Search for the cell housing the specified text and yield its [x, y] center coordinate. 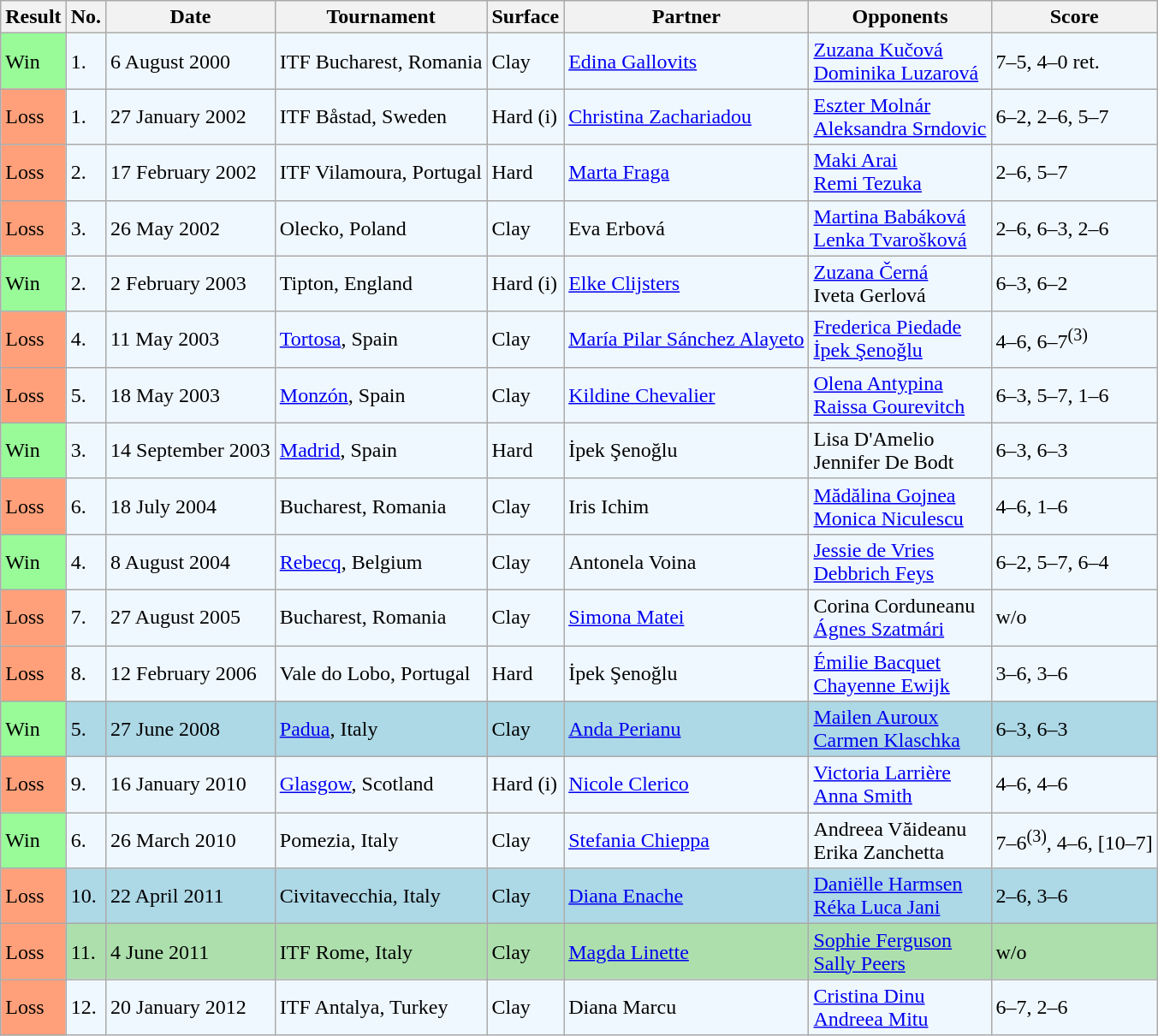
ITF Båstad, Sweden [381, 116]
Tournament [381, 17]
Sophie Ferguson Sally Peers [900, 951]
16 January 2010 [191, 785]
27 August 2005 [191, 618]
Eva Erbová [686, 228]
Jessie de Vries Debbrich Feys [900, 561]
Olecko, Poland [381, 228]
4–6, 4–6 [1074, 785]
Padua, Italy [381, 729]
8 August 2004 [191, 561]
Edina Gallovits [686, 62]
Vale do Lobo, Portugal [381, 672]
Mailen Auroux Carmen Klaschka [900, 729]
Pomezia, Italy [381, 840]
Rebecq, Belgium [381, 561]
7. [86, 618]
10. [86, 897]
26 March 2010 [191, 840]
Lisa D'Amelio Jennifer De Bodt [900, 450]
ITF Rome, Italy [381, 951]
27 June 2008 [191, 729]
ITF Antalya, Turkey [381, 1008]
Martina Babáková Lenka Tvarošková [900, 228]
Zuzana Kučová Dominika Luzarová [900, 62]
26 May 2002 [191, 228]
6–7, 2–6 [1074, 1008]
18 July 2004 [191, 506]
8. [86, 672]
Elke Clijsters [686, 284]
27 January 2002 [191, 116]
Score [1074, 17]
Surface [526, 17]
Zuzana Černá Iveta Gerlová [900, 284]
Christina Zachariadou [686, 116]
Partner [686, 17]
Tortosa, Spain [381, 339]
Victoria Larrière Anna Smith [900, 785]
Magda Linette [686, 951]
2–6, 3–6 [1074, 897]
7–5, 4–0 ret. [1074, 62]
Date [191, 17]
6–3, 5–7, 1–6 [1074, 395]
4–6, 1–6 [1074, 506]
2–6, 5–7 [1074, 173]
Glasgow, Scotland [381, 785]
ITF Bucharest, Romania [381, 62]
Anda Perianu [686, 729]
Result [33, 17]
12 February 2006 [191, 672]
14 September 2003 [191, 450]
4 June 2011 [191, 951]
22 April 2011 [191, 897]
Opponents [900, 17]
ITF Vilamoura, Portugal [381, 173]
9. [86, 785]
3–6, 3–6 [1074, 672]
4–6, 6–7(3) [1074, 339]
6–3, 6–2 [1074, 284]
Madrid, Spain [381, 450]
Olena Antypina Raissa Gourevitch [900, 395]
Andreea Văideanu Erika Zanchetta [900, 840]
6 August 2000 [191, 62]
Mădălina Gojnea Monica Niculescu [900, 506]
Stefania Chieppa [686, 840]
Nicole Clerico [686, 785]
Corina Corduneanu Ágnes Szatmári [900, 618]
Monzón, Spain [381, 395]
María Pilar Sánchez Alayeto [686, 339]
Tipton, England [381, 284]
11 May 2003 [191, 339]
Simona Matei [686, 618]
Civitavecchia, Italy [381, 897]
Iris Ichim [686, 506]
Frederica Piedade İpek Şenoğlu [900, 339]
Maki Arai Remi Tezuka [900, 173]
Cristina Dinu Andreea Mitu [900, 1008]
Antonela Voina [686, 561]
Marta Fraga [686, 173]
2–6, 6–3, 2–6 [1074, 228]
6–2, 2–6, 5–7 [1074, 116]
6–2, 5–7, 6–4 [1074, 561]
Kildine Chevalier [686, 395]
17 February 2002 [191, 173]
7–6(3), 4–6, [10–7] [1074, 840]
Diana Enache [686, 897]
Daniëlle Harmsen Réka Luca Jani [900, 897]
Émilie Bacquet Chayenne Ewijk [900, 672]
11. [86, 951]
Eszter Molnár Aleksandra Srndovic [900, 116]
2 February 2003 [191, 284]
Diana Marcu [686, 1008]
18 May 2003 [191, 395]
No. [86, 17]
12. [86, 1008]
20 January 2012 [191, 1008]
